Locate the cell with the specified text and output its [x, y] center coordinate. 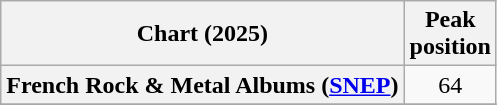
Peakposition [450, 34]
French Rock & Metal Albums (SNEP) [202, 85]
Chart (2025) [202, 34]
64 [450, 85]
